Identify which cell holds the provided text, then report its [X, Y] central coordinate. 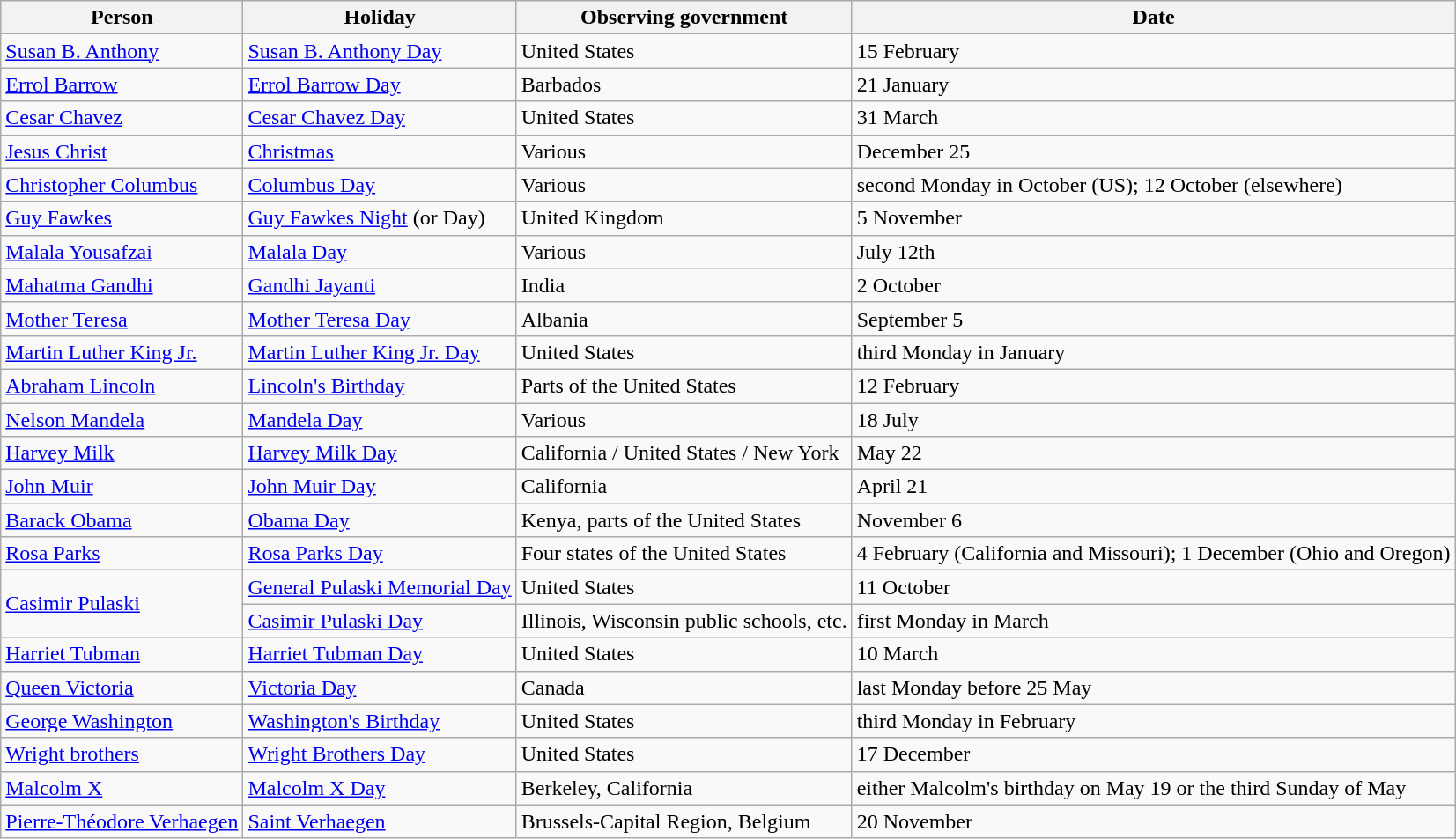
Queen Victoria [122, 688]
Martin Luther King Jr. [122, 352]
21 January [1154, 85]
Martin Luther King Jr. Day [380, 352]
2 October [1154, 285]
General Pulaski Memorial Day [380, 587]
Mahatma Gandhi [122, 285]
Susan B. Anthony Day [380, 51]
Kenya, parts of the United States [684, 520]
November 6 [1154, 520]
Harvey Milk [122, 453]
Malcolm X Day [380, 788]
John Muir [122, 487]
last Monday before 25 May [1154, 688]
Berkeley, California [684, 788]
May 22 [1154, 453]
third Monday in January [1154, 352]
Cesar Chavez [122, 118]
Christopher Columbus [122, 185]
Lincoln's Birthday [380, 386]
Albania [684, 319]
Harvey Milk Day [380, 453]
Washington's Birthday [380, 721]
Susan B. Anthony [122, 51]
Malala Yousafzai [122, 252]
Canada [684, 688]
Nelson Mandela [122, 420]
Rosa Parks Day [380, 554]
18 July [1154, 420]
31 March [1154, 118]
India [684, 285]
Observing government [684, 18]
12 February [1154, 386]
Cesar Chavez Day [380, 118]
Pierre-Théodore Verhaegen [122, 821]
Four states of the United States [684, 554]
Guy Fawkes Night (or Day) [380, 218]
third Monday in February [1154, 721]
either Malcolm's birthday on May 19 or the third Sunday of May [1154, 788]
September 5 [1154, 319]
Rosa Parks [122, 554]
Holiday [380, 18]
Brussels-Capital Region, Belgium [684, 821]
Malcolm X [122, 788]
Gandhi Jayanti [380, 285]
Barack Obama [122, 520]
July 12th [1154, 252]
Casimir Pulaski Day [380, 621]
Jesus Christ [122, 151]
Illinois, Wisconsin public schools, etc. [684, 621]
5 November [1154, 218]
17 December [1154, 754]
11 October [1154, 587]
Errol Barrow [122, 85]
Mother Teresa [122, 319]
Victoria Day [380, 688]
Saint Verhaegen [380, 821]
Columbus Day [380, 185]
10 March [1154, 654]
United Kingdom [684, 218]
Abraham Lincoln [122, 386]
George Washington [122, 721]
Casimir Pulaski [122, 604]
California / United States / New York [684, 453]
15 February [1154, 51]
first Monday in March [1154, 621]
Errol Barrow Day [380, 85]
Harriet Tubman [122, 654]
Guy Fawkes [122, 218]
Barbados [684, 85]
Wright Brothers Day [380, 754]
Wright brothers [122, 754]
20 November [1154, 821]
Date [1154, 18]
second Monday in October (US); 12 October (elsewhere) [1154, 185]
Parts of the United States [684, 386]
California [684, 487]
Obama Day [380, 520]
Mother Teresa Day [380, 319]
Person [122, 18]
Malala Day [380, 252]
April 21 [1154, 487]
Harriet Tubman Day [380, 654]
Mandela Day [380, 420]
December 25 [1154, 151]
4 February (California and Missouri); 1 December (Ohio and Oregon) [1154, 554]
Christmas [380, 151]
John Muir Day [380, 487]
